Return (x, y) of the center of cell containing provided text 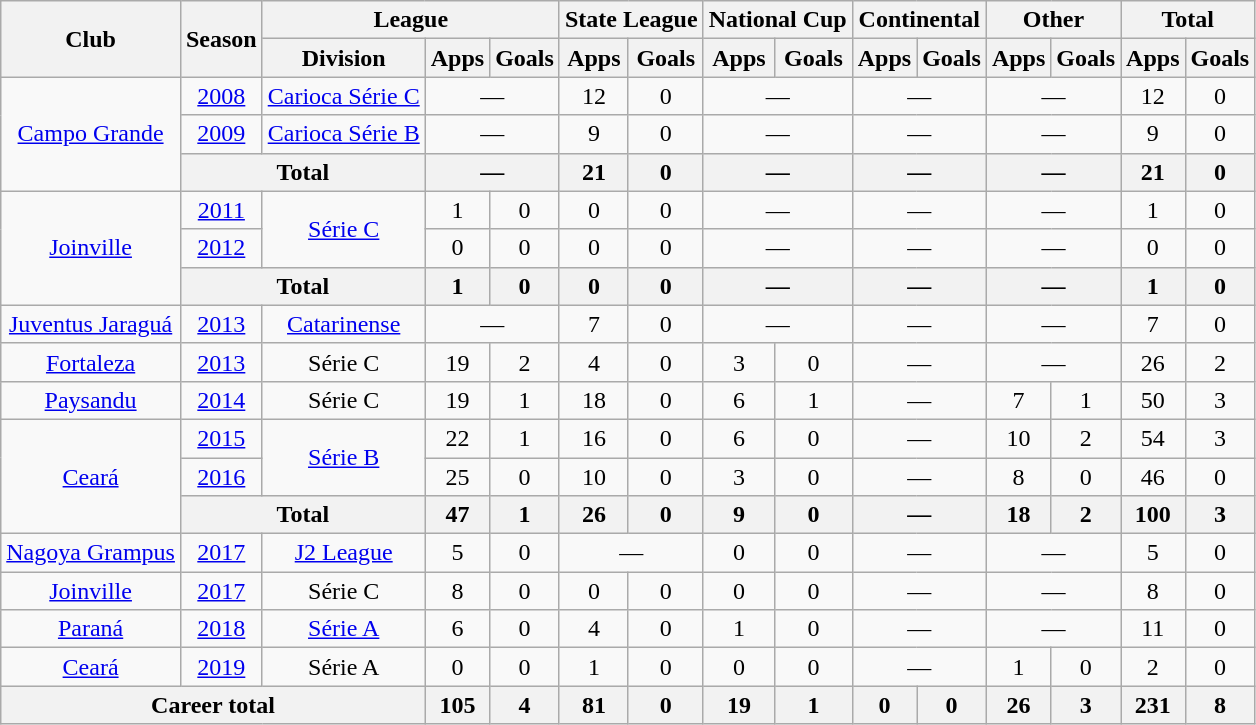
Carioca Série C (344, 96)
2016 (221, 477)
11 (1153, 629)
50 (1153, 400)
2008 (221, 96)
25 (457, 477)
2019 (221, 667)
2011 (221, 210)
2012 (221, 248)
22 (457, 438)
Career total (213, 705)
Other (1053, 20)
Continental (919, 20)
National Cup (778, 20)
2015 (221, 438)
100 (1153, 515)
Catarinense (344, 324)
Club (91, 39)
2018 (221, 629)
Série B (344, 457)
League (410, 20)
Season (221, 39)
46 (1153, 477)
2014 (221, 400)
Paysandu (91, 400)
Division (344, 58)
2009 (221, 134)
105 (457, 705)
54 (1153, 438)
47 (457, 515)
231 (1153, 705)
81 (594, 705)
Campo Grande (91, 134)
J2 League (344, 553)
Paraná (91, 629)
Juventus Jaraguá (91, 324)
Fortaleza (91, 362)
Carioca Série B (344, 134)
Nagoya Grampus (91, 553)
16 (594, 438)
State League (631, 20)
